Identify which cell holds the provided text, then report its [x, y] central coordinate. 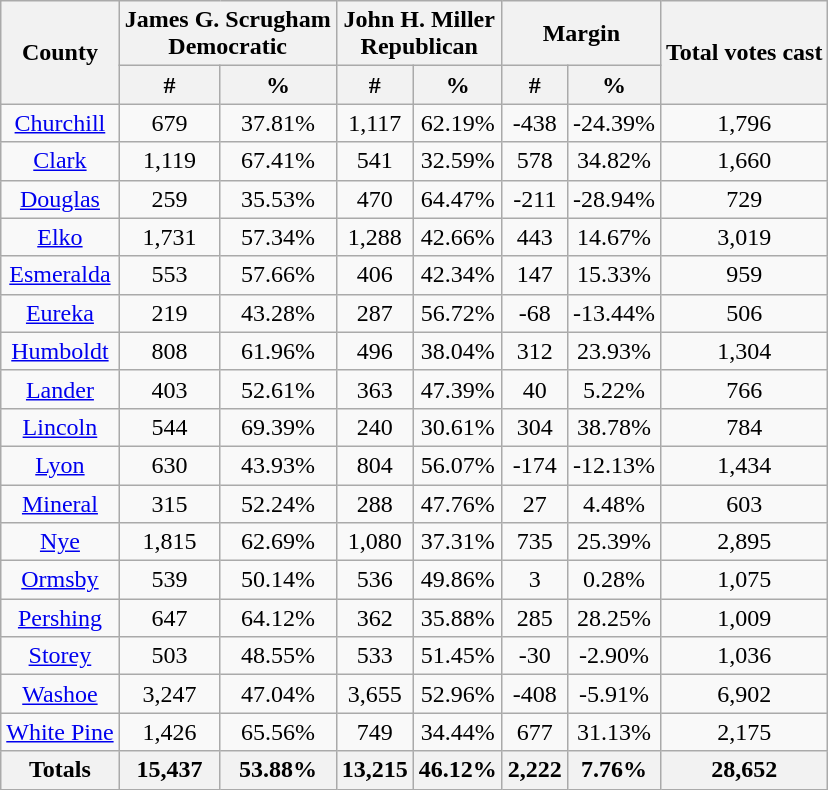
53.88% [278, 770]
766 [744, 389]
959 [744, 275]
147 [534, 275]
Lincoln [60, 427]
-5.91% [614, 694]
-68 [534, 313]
52.96% [458, 694]
784 [744, 427]
57.66% [278, 275]
679 [170, 123]
38.78% [614, 427]
64.47% [458, 199]
34.82% [614, 161]
536 [374, 580]
Storey [60, 656]
1,117 [374, 123]
1,009 [744, 618]
539 [170, 580]
40 [534, 389]
25.39% [614, 542]
677 [534, 732]
62.69% [278, 542]
-438 [534, 123]
315 [170, 503]
23.93% [614, 351]
240 [374, 427]
65.56% [278, 732]
729 [744, 199]
406 [374, 275]
15,437 [170, 770]
47.76% [458, 503]
-2.90% [614, 656]
-28.94% [614, 199]
Humboldt [60, 351]
13,215 [374, 770]
56.72% [458, 313]
804 [374, 465]
3,655 [374, 694]
37.81% [278, 123]
-13.44% [614, 313]
647 [170, 618]
47.39% [458, 389]
506 [744, 313]
14.67% [614, 237]
541 [374, 161]
Ormsby [60, 580]
32.59% [458, 161]
Nye [60, 542]
285 [534, 618]
1,434 [744, 465]
553 [170, 275]
304 [534, 427]
3,247 [170, 694]
1,119 [170, 161]
503 [170, 656]
56.07% [458, 465]
43.28% [278, 313]
White Pine [60, 732]
Lander [60, 389]
51.45% [458, 656]
57.34% [278, 237]
2,175 [744, 732]
808 [170, 351]
42.66% [458, 237]
749 [374, 732]
287 [374, 313]
-24.39% [614, 123]
Washoe [60, 694]
Clark [60, 161]
3 [534, 580]
2,895 [744, 542]
288 [374, 503]
363 [374, 389]
28,652 [744, 770]
Eureka [60, 313]
Mineral [60, 503]
0.28% [614, 580]
50.14% [278, 580]
496 [374, 351]
Pershing [60, 618]
27 [534, 503]
1,796 [744, 123]
38.04% [458, 351]
362 [374, 618]
County [60, 52]
30.61% [458, 427]
3,019 [744, 237]
62.19% [458, 123]
-408 [534, 694]
Totals [60, 770]
533 [374, 656]
259 [170, 199]
603 [744, 503]
Elko [60, 237]
1,075 [744, 580]
630 [170, 465]
312 [534, 351]
46.12% [458, 770]
Esmeralda [60, 275]
67.41% [278, 161]
578 [534, 161]
544 [170, 427]
61.96% [278, 351]
35.88% [458, 618]
42.34% [458, 275]
1,036 [744, 656]
James G. ScrughamDemocratic [228, 34]
Margin [581, 34]
64.12% [278, 618]
-30 [534, 656]
49.86% [458, 580]
219 [170, 313]
6,902 [744, 694]
5.22% [614, 389]
52.24% [278, 503]
2,222 [534, 770]
Douglas [60, 199]
1,426 [170, 732]
48.55% [278, 656]
1,731 [170, 237]
35.53% [278, 199]
Churchill [60, 123]
470 [374, 199]
47.04% [278, 694]
1,660 [744, 161]
69.39% [278, 427]
Lyon [60, 465]
7.76% [614, 770]
43.93% [278, 465]
-174 [534, 465]
1,080 [374, 542]
37.31% [458, 542]
-211 [534, 199]
1,288 [374, 237]
28.25% [614, 618]
1,815 [170, 542]
1,304 [744, 351]
52.61% [278, 389]
-12.13% [614, 465]
34.44% [458, 732]
403 [170, 389]
31.13% [614, 732]
John H. MillerRepublican [419, 34]
Total votes cast [744, 52]
4.48% [614, 503]
15.33% [614, 275]
443 [534, 237]
735 [534, 542]
